From the cell containing the given text, extract its center point as [X, Y] coordinate. 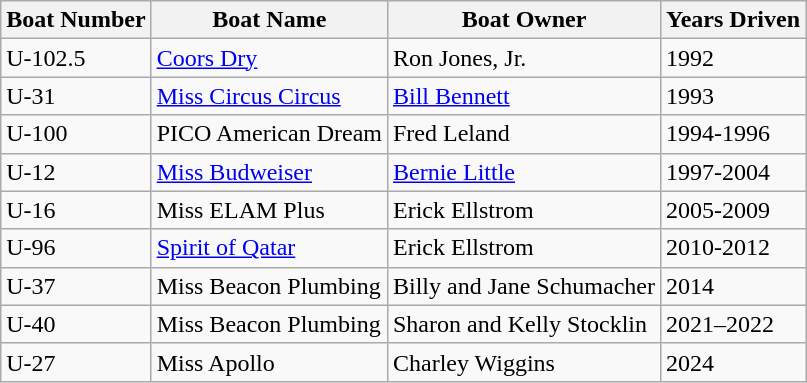
U-12 [76, 172]
2014 [732, 286]
2024 [732, 362]
U-96 [76, 248]
Miss Budweiser [269, 172]
1994-1996 [732, 134]
Miss Apollo [269, 362]
Miss Circus Circus [269, 96]
2005-2009 [732, 210]
1992 [732, 58]
U-27 [76, 362]
U-37 [76, 286]
Years Driven [732, 20]
Boat Owner [524, 20]
U-100 [76, 134]
Bill Bennett [524, 96]
Boat Name [269, 20]
U-16 [76, 210]
Boat Number [76, 20]
Charley Wiggins [524, 362]
U-102.5 [76, 58]
Sharon and Kelly Stocklin [524, 324]
Spirit of Qatar [269, 248]
U-31 [76, 96]
1993 [732, 96]
2021–2022 [732, 324]
1997-2004 [732, 172]
Ron Jones, Jr. [524, 58]
Billy and Jane Schumacher [524, 286]
Fred Leland [524, 134]
U-40 [76, 324]
PICO American Dream [269, 134]
Miss ELAM Plus [269, 210]
Coors Dry [269, 58]
2010-2012 [732, 248]
Bernie Little [524, 172]
